Return [x, y] of the center of cell containing provided text 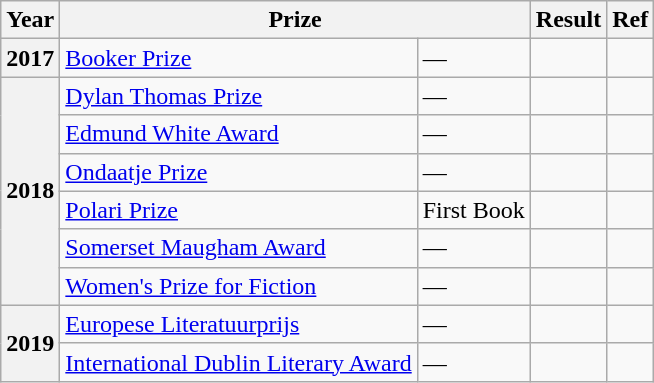
Ondaatje Prize [238, 172]
Europese Literatuurprijs [238, 324]
2018 [30, 191]
International Dublin Literary Award [238, 362]
First Book [474, 210]
Booker Prize [238, 58]
Year [30, 20]
Ref [630, 20]
Dylan Thomas Prize [238, 96]
Women's Prize for Fiction [238, 286]
Polari Prize [238, 210]
Prize [296, 20]
2017 [30, 58]
2019 [30, 343]
Result [568, 20]
Edmund White Award [238, 134]
Somerset Maugham Award [238, 248]
